From the cell containing the given text, extract its center point as [X, Y] coordinate. 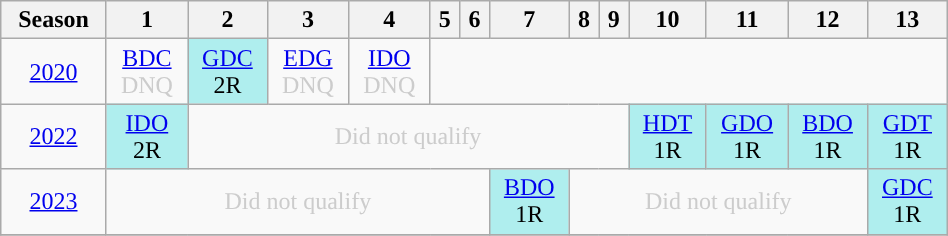
11 [746, 20]
6 [475, 20]
12 [828, 20]
1 [146, 20]
2022 [54, 136]
GDC1R [907, 202]
Season [54, 20]
IDODNQ [390, 72]
BDCDNQ [146, 72]
7 [529, 20]
5 [445, 20]
GDO1R [746, 136]
GDT1R [907, 136]
2023 [54, 202]
3 [308, 20]
GDC2R [228, 72]
IDO2R [146, 136]
8 [584, 20]
9 [614, 20]
13 [907, 20]
10 [668, 20]
HDT1R [668, 136]
4 [390, 20]
EDGDNQ [308, 72]
2 [228, 20]
2020 [54, 72]
